Find where the given text appears and provide that cell's center as (X, Y) coordinate. 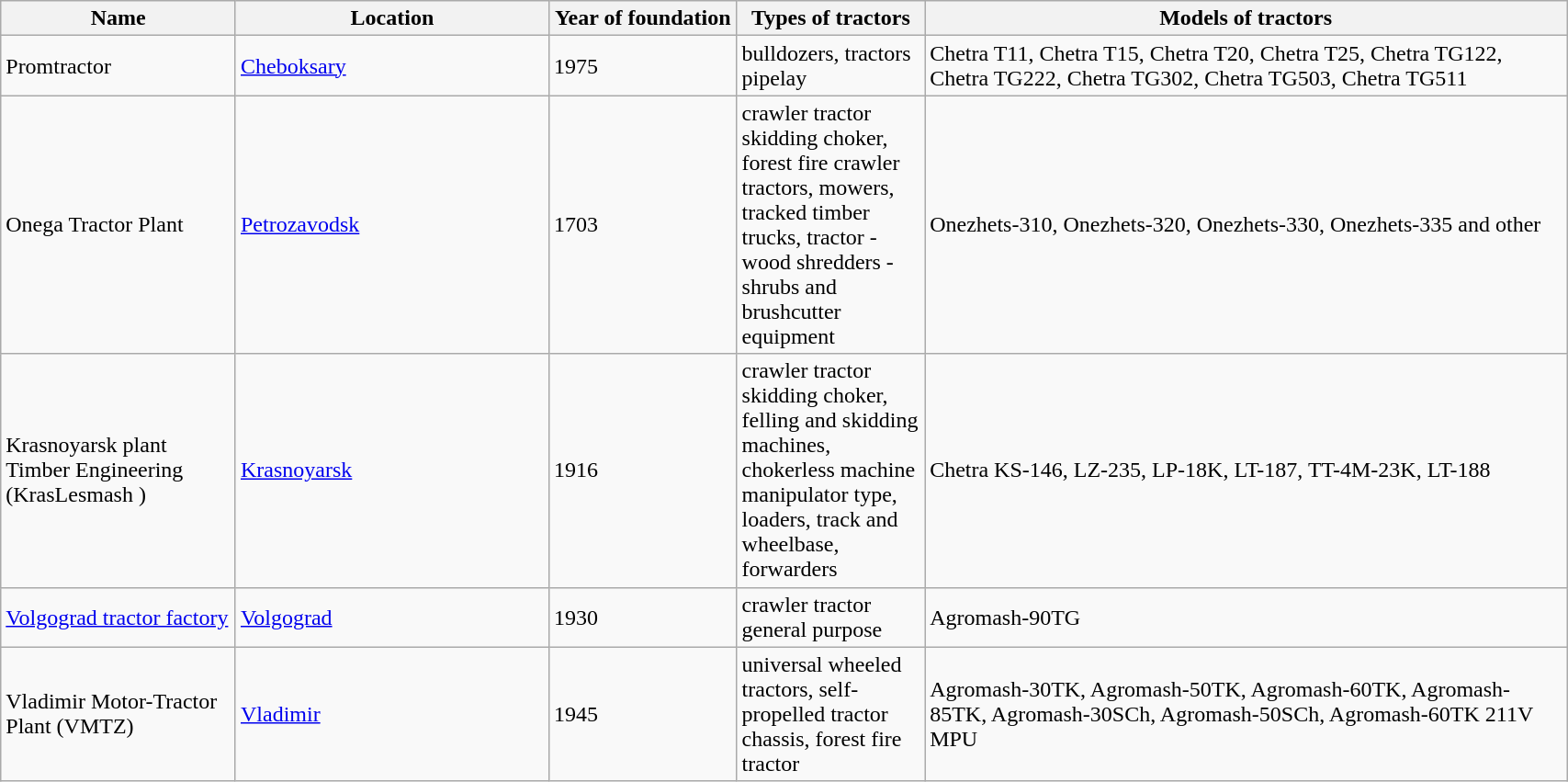
Models of tractors (1246, 18)
Agromash-90TG (1246, 618)
universal wheeled tractors, self-propelled tractor chassis, forest fire tractor (830, 714)
Chetra T11, Chetra T15, Chetra T20, Chetra T25, Chetra TG122, Chetra TG222, Chetra TG302, Chetra TG503, Chetra TG511 (1246, 66)
Types of tractors (830, 18)
1975 (643, 66)
Chetra KS-146, LZ-235, LP-18K, LT-187, TT-4M-23K, LT-188 (1246, 470)
Volgograd tractor factory (118, 618)
1945 (643, 714)
Location (391, 18)
Krasnoyarsk plant Timber Engineering (KrasLesmash ) (118, 470)
Cheboksary (391, 66)
Year of foundation (643, 18)
1930 (643, 618)
1916 (643, 470)
1703 (643, 224)
Onega Tractor Plant (118, 224)
Vladimir Motor-Tractor Plant (VMTZ) (118, 714)
bulldozers, tractors pipelay (830, 66)
crawler tractor general purpose (830, 618)
Volgograd (391, 618)
Agromash-30TK, Agromash-50TK, Agromash-60TK, Agromash-85TK, Agromash-30SCh, Agromash-50SCh, Agromash-60TK 211V MPU (1246, 714)
crawler tractor skidding choker, felling and skidding machines, chokerless machine manipulator type, loaders, track and wheelbase, forwarders (830, 470)
Petrozavodsk (391, 224)
Vladimir (391, 714)
Name (118, 18)
Onezhets-310, Onezhets-320, Onezhets-330, Onezhets-335 and other (1246, 224)
Promtractor (118, 66)
Krasnoyarsk (391, 470)
